Detect which cell encompasses the target text, then output its (X, Y) center coordinate. 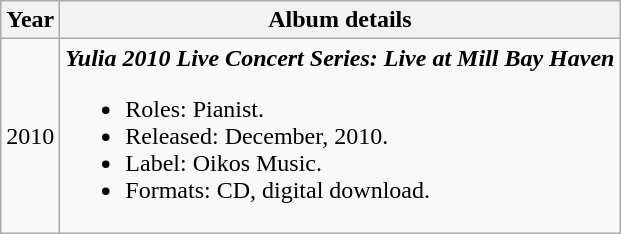
2010 (30, 136)
Yulia 2010 Live Concert Series: Live at Mill Bay HavenRoles: Pianist.Released: December, 2010.Label: Oikos Music.Formats: CD, digital download. (340, 136)
Year (30, 20)
Album details (340, 20)
